Search for the cell housing the specified text and yield its (X, Y) center coordinate. 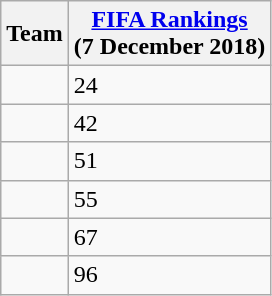
FIFA Rankings(7 December 2018) (170, 34)
Team (35, 34)
67 (170, 237)
51 (170, 161)
55 (170, 199)
42 (170, 123)
96 (170, 275)
24 (170, 85)
